Locate the cell with the specified text and output its [x, y] center coordinate. 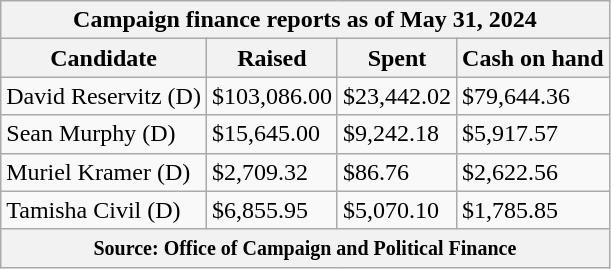
$5,917.57 [533, 134]
$2,622.56 [533, 172]
$5,070.10 [396, 210]
$86.76 [396, 172]
$103,086.00 [272, 96]
David Reservitz (D) [104, 96]
$79,644.36 [533, 96]
$9,242.18 [396, 134]
$1,785.85 [533, 210]
Sean Murphy (D) [104, 134]
Raised [272, 58]
Spent [396, 58]
$15,645.00 [272, 134]
$2,709.32 [272, 172]
$6,855.95 [272, 210]
Campaign finance reports as of May 31, 2024 [305, 20]
Cash on hand [533, 58]
Candidate [104, 58]
Muriel Kramer (D) [104, 172]
Source: Office of Campaign and Political Finance [305, 248]
Tamisha Civil (D) [104, 210]
$23,442.02 [396, 96]
